Extract the [x, y] coordinate from the center of the cell holding the provided text.  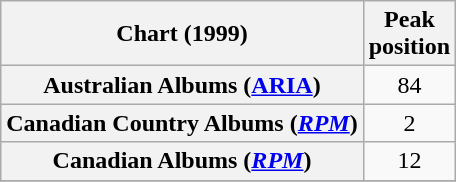
84 [409, 85]
Canadian Country Albums (RPM) [182, 123]
Australian Albums (ARIA) [182, 85]
Peak position [409, 34]
Canadian Albums (RPM) [182, 161]
12 [409, 161]
2 [409, 123]
Chart (1999) [182, 34]
